Search for the cell housing the specified text and yield its (X, Y) center coordinate. 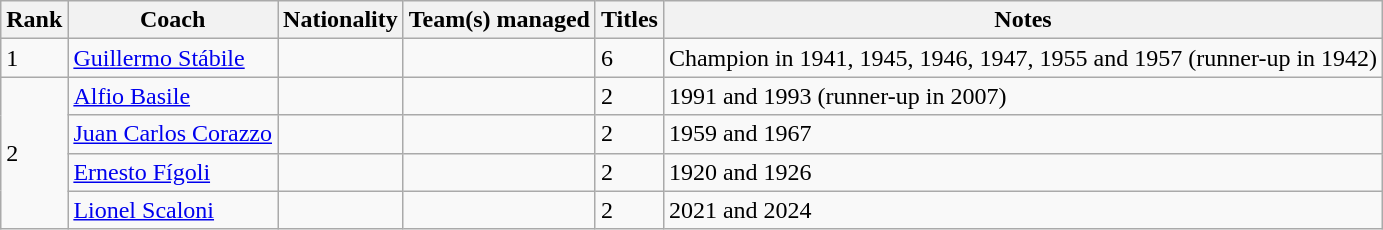
1920 and 1926 (1022, 172)
6 (629, 58)
Coach (173, 20)
2021 and 2024 (1022, 210)
Lionel Scaloni (173, 210)
Juan Carlos Corazzo (173, 134)
Guillermo Stábile (173, 58)
Rank (34, 20)
Nationality (341, 20)
Notes (1022, 20)
Titles (629, 20)
1 (34, 58)
1991 and 1993 (runner-up in 2007) (1022, 96)
1959 and 1967 (1022, 134)
Alfio Basile (173, 96)
Champion in 1941, 1945, 1946, 1947, 1955 and 1957 (runner-up in 1942) (1022, 58)
Ernesto Fígoli (173, 172)
Team(s) managed (499, 20)
